Determine the [X, Y] coordinate at the center of the cell enclosing the given text.  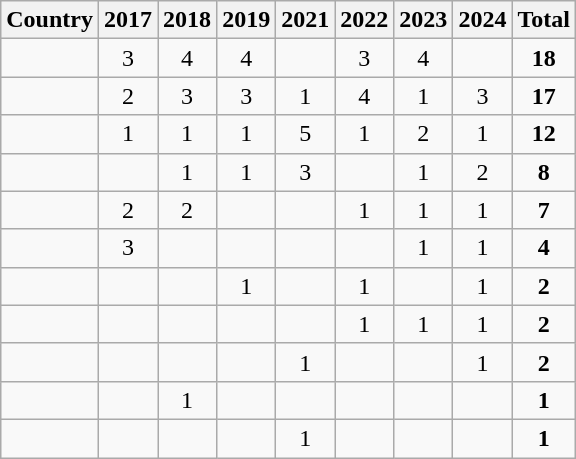
18 [544, 58]
8 [544, 172]
2023 [424, 20]
2017 [128, 20]
2019 [246, 20]
2018 [188, 20]
17 [544, 96]
2022 [364, 20]
Total [544, 20]
7 [544, 210]
Country [50, 20]
2024 [482, 20]
5 [306, 134]
2021 [306, 20]
12 [544, 134]
